Scan for the cell matching the given text and deliver its (X, Y) coordinate at center. 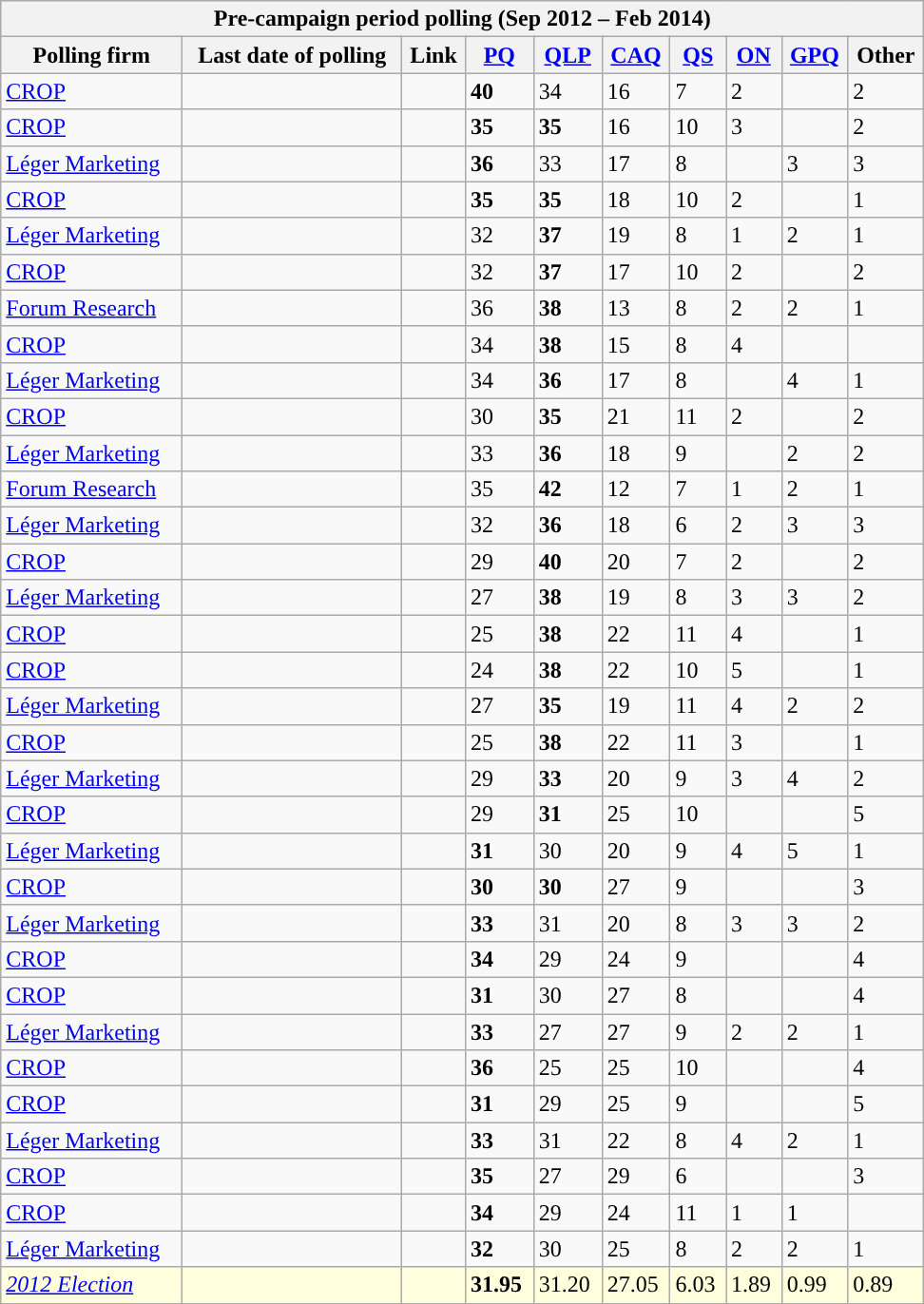
1.89 (755, 1285)
13 (636, 308)
Link (433, 55)
2012 Election (91, 1285)
Pre-campaign period polling (Sep 2012 – Feb 2014) (462, 19)
31.95 (499, 1285)
QS (698, 55)
Polling firm (91, 55)
6.03 (698, 1285)
12 (636, 489)
15 (636, 344)
PQ (499, 55)
CAQ (636, 55)
21 (636, 416)
0.89 (886, 1285)
QLP (568, 55)
42 (568, 489)
Other (886, 55)
0.99 (815, 1285)
ON (755, 55)
GPQ (815, 55)
Last date of polling (293, 55)
27.05 (636, 1285)
31.20 (568, 1285)
